Capture the cell that displays the provided text and extract its [X, Y] central coordinate. 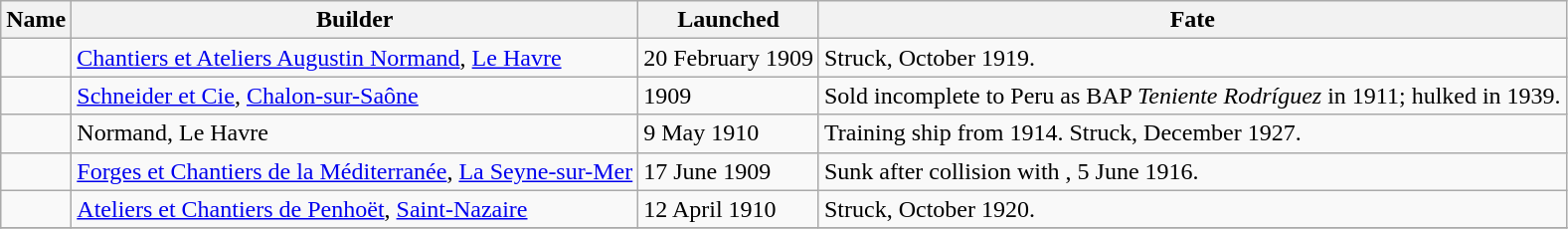
Sunk after collision with , 5 June 1916. [1192, 171]
Struck, October 1920. [1192, 209]
9 May 1910 [729, 133]
Fate [1192, 20]
Schneider et Cie, Chalon-sur-Saône [355, 96]
Sold incomplete to Peru as BAP Teniente Rodríguez in 1911; hulked in 1939. [1192, 96]
Struck, October 1919. [1192, 58]
Training ship from 1914. Struck, December 1927. [1192, 133]
Builder [355, 20]
1909 [729, 96]
Forges et Chantiers de la Méditerranée, La Seyne-sur-Mer [355, 171]
Normand, Le Havre [355, 133]
Ateliers et Chantiers de Penhoët, Saint-Nazaire [355, 209]
Chantiers et Ateliers Augustin Normand, Le Havre [355, 58]
12 April 1910 [729, 209]
17 June 1909 [729, 171]
Name [36, 20]
20 February 1909 [729, 58]
Launched [729, 20]
